Detect which cell encompasses the target text, then output its (x, y) center coordinate. 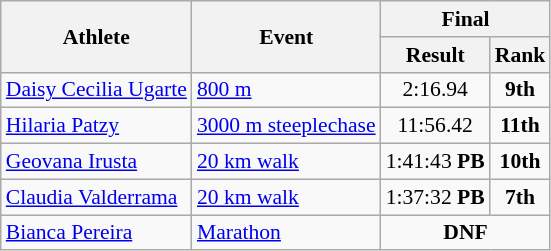
2:16.94 (436, 90)
Event (286, 36)
Claudia Valderrama (96, 197)
1:41:43 PB (436, 162)
800 m (286, 90)
Daisy Cecilia Ugarte (96, 90)
7th (520, 197)
DNF (466, 233)
10th (520, 162)
Athlete (96, 36)
Result (436, 55)
9th (520, 90)
Hilaria Patzy (96, 126)
3000 m steeplechase (286, 126)
11th (520, 126)
Geovana Irusta (96, 162)
Marathon (286, 233)
Bianca Pereira (96, 233)
Final (466, 19)
11:56.42 (436, 126)
1:37:32 PB (436, 197)
Rank (520, 55)
